Return [X, Y] of the center of cell containing provided text 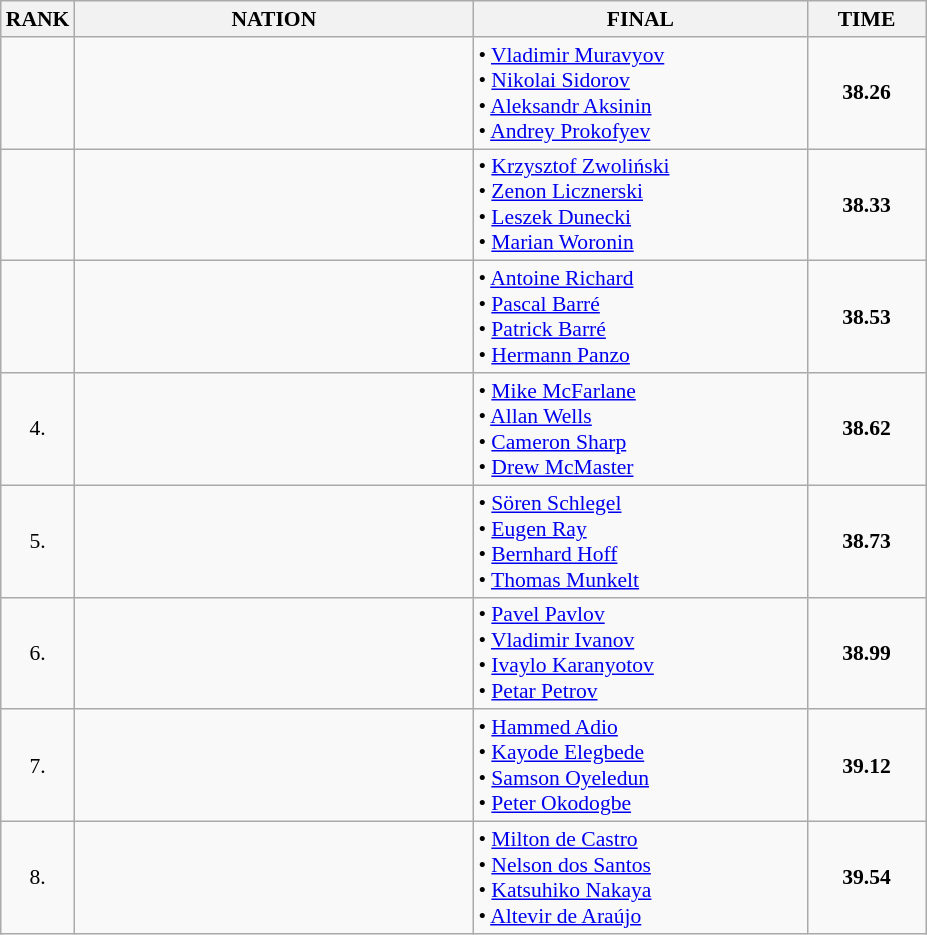
RANK [38, 19]
38.99 [866, 653]
39.54 [866, 878]
38.26 [866, 93]
39.12 [866, 766]
• Pavel Pavlov• Vladimir Ivanov• Ivaylo Karanyotov• Petar Petrov [640, 653]
8. [38, 878]
6. [38, 653]
38.53 [866, 317]
NATION [274, 19]
• Antoine Richard• Pascal Barré• Patrick Barré• Hermann Panzo [640, 317]
• Mike McFarlane• Allan Wells• Cameron Sharp• Drew McMaster [640, 429]
• Vladimir Muravyov• Nikolai Sidorov• Aleksandr Aksinin• Andrey Prokofyev [640, 93]
FINAL [640, 19]
• Milton de Castro• Nelson dos Santos• Katsuhiko Nakaya• Altevir de Araújo [640, 878]
• Krzysztof Zwoliński• Zenon Licznerski• Leszek Dunecki• Marian Woronin [640, 205]
TIME [866, 19]
38.73 [866, 541]
38.62 [866, 429]
5. [38, 541]
38.33 [866, 205]
• Hammed Adio• Kayode Elegbede• Samson Oyeledun• Peter Okodogbe [640, 766]
4. [38, 429]
• Sören Schlegel• Eugen Ray• Bernhard Hoff• Thomas Munkelt [640, 541]
7. [38, 766]
